Extract the [X, Y] coordinate from the center of the cell holding the provided text.  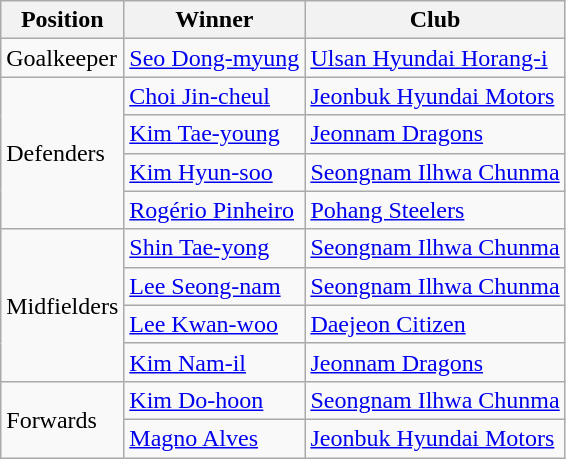
Midfielders [62, 305]
Rogério Pinheiro [214, 210]
Kim Do-hoon [214, 400]
Defenders [62, 153]
Shin Tae-yong [214, 248]
Magno Alves [214, 438]
Lee Kwan-woo [214, 324]
Pohang Steelers [435, 210]
Lee Seong-nam [214, 286]
Ulsan Hyundai Horang-i [435, 58]
Kim Nam-il [214, 362]
Winner [214, 20]
Forwards [62, 419]
Seo Dong-myung [214, 58]
Goalkeeper [62, 58]
Choi Jin-cheul [214, 96]
Daejeon Citizen [435, 324]
Club [435, 20]
Position [62, 20]
Kim Hyun-soo [214, 172]
Kim Tae-young [214, 134]
